Capture the cell that displays the provided text and extract its [x, y] central coordinate. 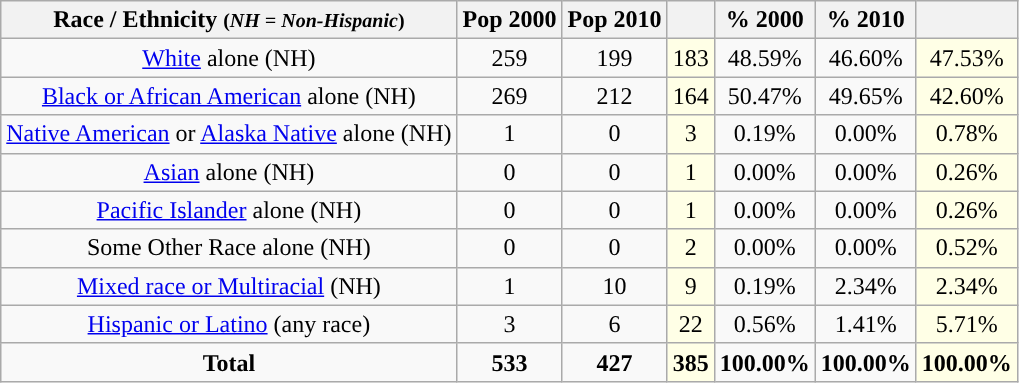
Black or African American alone (NH) [229, 96]
Pop 2000 [510, 20]
2 [690, 248]
164 [690, 96]
48.59% [764, 58]
47.53% [966, 58]
Total [229, 362]
0.56% [764, 324]
Some Other Race alone (NH) [229, 248]
269 [510, 96]
Asian alone (NH) [229, 172]
Pacific Islander alone (NH) [229, 210]
Hispanic or Latino (any race) [229, 324]
9 [690, 286]
50.47% [764, 96]
46.60% [866, 58]
White alone (NH) [229, 58]
1.41% [866, 324]
183 [690, 58]
427 [614, 362]
5.71% [966, 324]
Race / Ethnicity (NH = Non-Hispanic) [229, 20]
Pop 2010 [614, 20]
0.52% [966, 248]
22 [690, 324]
% 2010 [866, 20]
Native American or Alaska Native alone (NH) [229, 134]
% 2000 [764, 20]
42.60% [966, 96]
533 [510, 362]
0.78% [966, 134]
Mixed race or Multiracial (NH) [229, 286]
49.65% [866, 96]
199 [614, 58]
6 [614, 324]
385 [690, 362]
10 [614, 286]
259 [510, 58]
212 [614, 96]
